From the cell containing the given text, extract its center point as [x, y] coordinate. 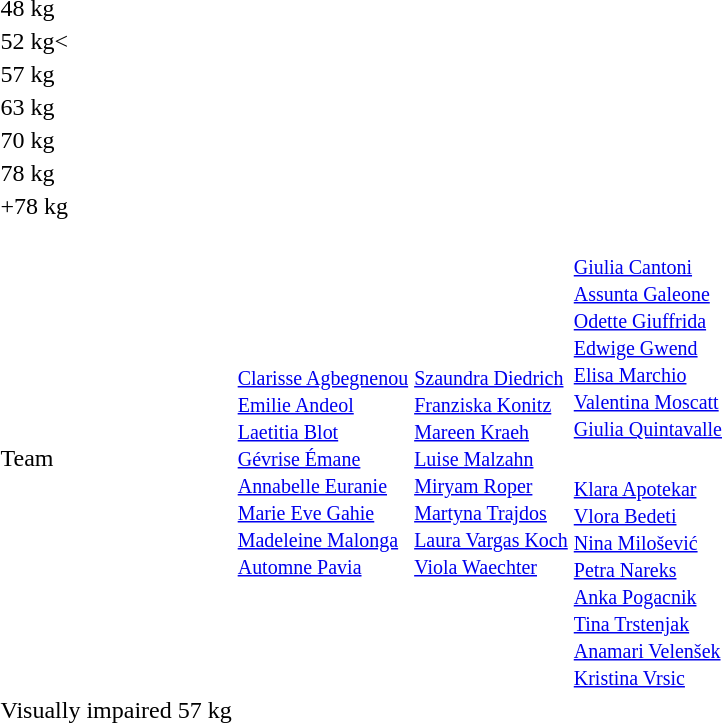
Szaundra Diedrich Franziska Konitz Mareen Kraeh Luise Malzahn Miryam Roper Martyna Trajdos Laura Vargas Koch Viola Waechter [492, 458]
Clarisse Agbegnenou Emilie Andeol Laetitia Blot Gévrise Émane Annabelle Euranie Marie Eve Gahie Madeleine Malonga Automne Pavia [322, 458]
